Identify which cell holds the provided text, then report its (x, y) central coordinate. 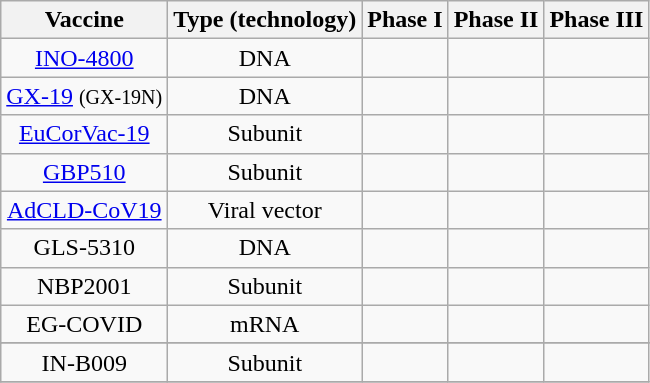
Phase III (596, 20)
EG-COVID (84, 324)
GX-19 (GX-19N) (84, 96)
NBP2001 (84, 286)
Viral vector (265, 210)
IN-B009 (84, 362)
AdCLD-CoV19 (84, 210)
Vaccine (84, 20)
INO-4800 (84, 58)
EuCorVac-19 (84, 134)
Phase I (405, 20)
GBP510 (84, 172)
GLS-5310 (84, 248)
Phase II (496, 20)
Type (technology) (265, 20)
mRNA (265, 324)
